For the text-containing cell, return its midpoint in (x, y) coordinate format. 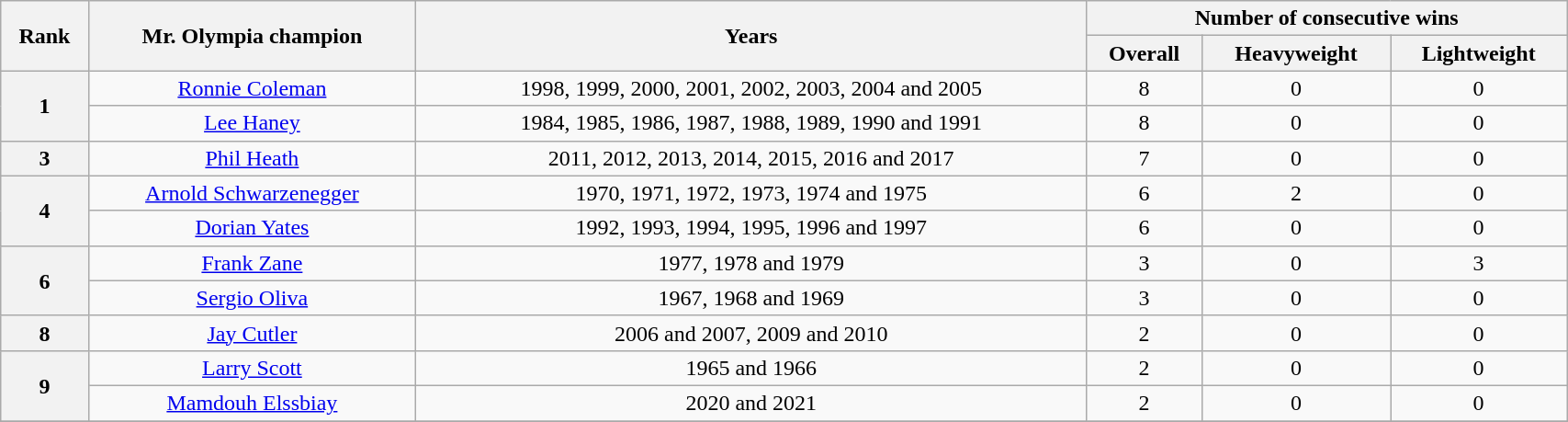
Mr. Olympia champion (252, 36)
Phil Heath (252, 158)
1998, 1999, 2000, 2001, 2002, 2003, 2004 and 2005 (751, 88)
9 (44, 385)
1 (44, 106)
1984, 1985, 1986, 1987, 1988, 1989, 1990 and 1991 (751, 123)
7 (1145, 158)
Arnold Schwarzenegger (252, 193)
Larry Scott (252, 368)
1967, 1968 and 1969 (751, 298)
2020 and 2021 (751, 403)
4 (44, 211)
2011, 2012, 2013, 2014, 2015, 2016 and 2017 (751, 158)
Lightweight (1479, 53)
Dorian Yates (252, 228)
Heavyweight (1295, 53)
Jay Cutler (252, 333)
1970, 1971, 1972, 1973, 1974 and 1975 (751, 193)
1965 and 1966 (751, 368)
Lee Haney (252, 123)
Years (751, 36)
1992, 1993, 1994, 1995, 1996 and 1997 (751, 228)
1977, 1978 and 1979 (751, 263)
Number of consecutive wins (1326, 18)
Sergio Oliva (252, 298)
Mamdouh Elssbiay (252, 403)
Ronnie Coleman (252, 88)
2006 and 2007, 2009 and 2010 (751, 333)
Overall (1145, 53)
Rank (44, 36)
Frank Zane (252, 263)
